Determine the [x, y] coordinate at the center of the cell enclosing the given text.  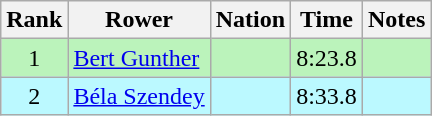
Béla Szendey [139, 96]
2 [34, 96]
8:23.8 [327, 58]
Time [327, 20]
1 [34, 58]
Nation [250, 20]
Rank [34, 20]
Bert Gunther [139, 58]
Notes [396, 20]
8:33.8 [327, 96]
Rower [139, 20]
